Find where the given text appears and provide that cell's center as (x, y) coordinate. 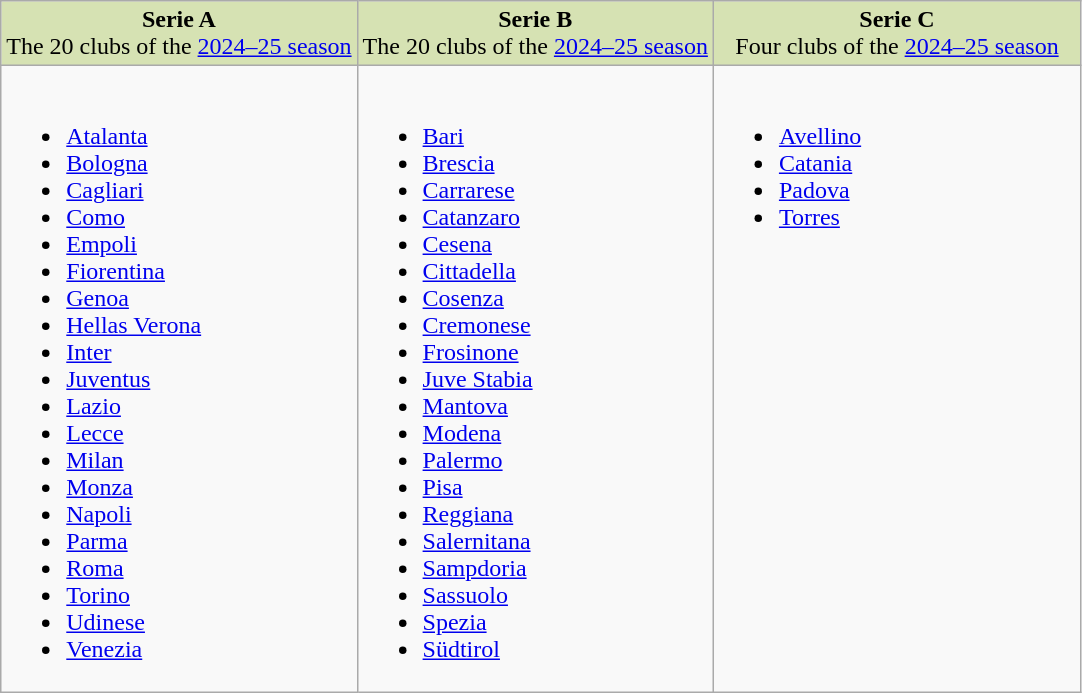
Serie AThe 20 clubs of the 2024–25 season (179, 34)
AvellinoCataniaPadovaTorres (896, 379)
AtalantaBolognaCagliariComoEmpoliFiorentinaGenoaHellas VeronaInterJuventusLazioLecceMilanMonzaNapoliParmaRomaTorinoUdineseVenezia (179, 379)
Serie BThe 20 clubs of the 2024–25 season (535, 34)
Serie CFour clubs of the 2024–25 season (896, 34)
